Return (X, Y) of the center of cell containing provided text 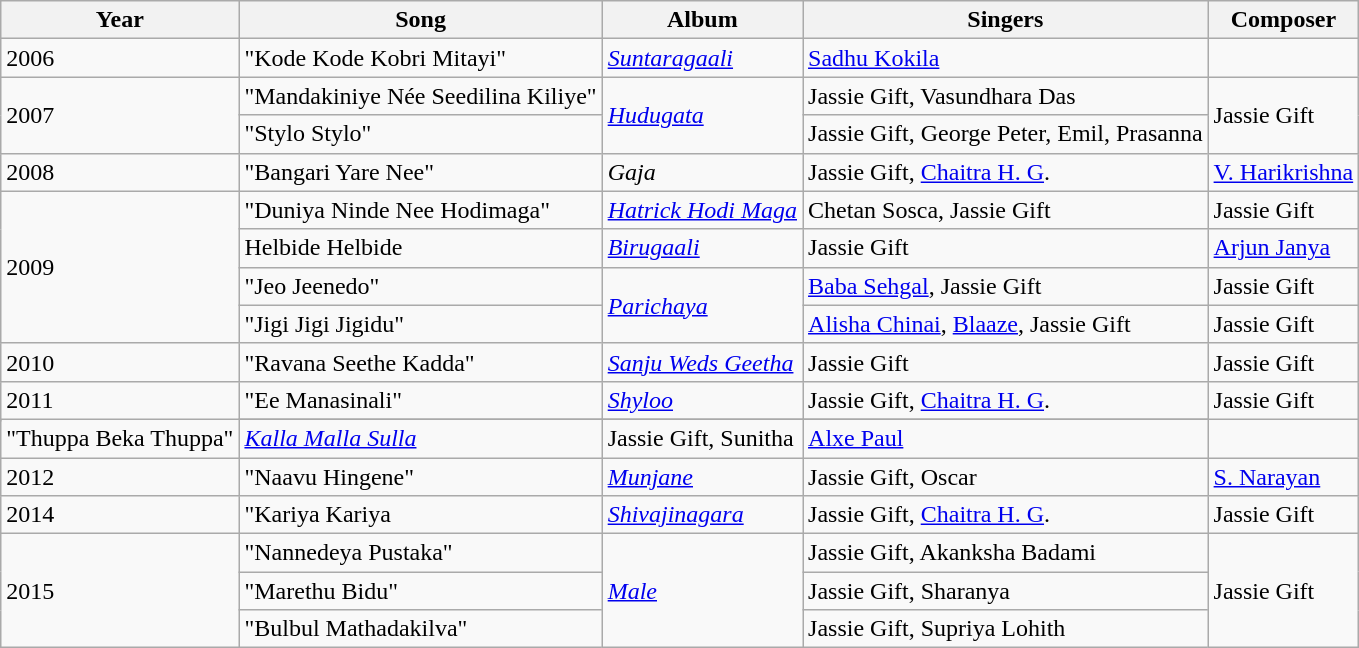
Singers (1006, 20)
2009 (120, 267)
"Jigi Jigi Jigidu" (420, 324)
"Ee Manasinali" (420, 400)
"Jeo Jeenedo" (420, 286)
Birugaali (702, 248)
2010 (120, 362)
Hatrick Hodi Maga (702, 210)
2008 (120, 172)
Sadhu Kokila (1006, 58)
"Bulbul Mathadakilva" (420, 629)
Gaja (702, 172)
Sanju Weds Geetha (702, 362)
Helbide Helbide (420, 248)
"Thuppa Beka Thuppa" (120, 438)
Suntaragaali (702, 58)
"Naavu Hingene" (420, 477)
2012 (120, 477)
"Stylo Stylo" (420, 134)
S. Narayan (1284, 477)
Jassie Gift, Sharanya (1006, 591)
Song (420, 20)
2007 (120, 115)
Jassie Gift, Akanksha Badami (1006, 553)
"Mandakiniye Née Seedilina Kiliye" (420, 96)
Hudugata (702, 115)
Male (702, 591)
2006 (120, 58)
Jassie Gift, Oscar (1006, 477)
2011 (120, 400)
Jassie Gift, Sunitha (702, 438)
Baba Sehgal, Jassie Gift (1006, 286)
Year (120, 20)
"Nannedeya Pustaka" (420, 553)
"Marethu Bidu" (420, 591)
Munjane (702, 477)
Composer (1284, 20)
Parichaya (702, 305)
2014 (120, 515)
V. Harikrishna (1284, 172)
Shivajinagara (702, 515)
Shyloo (702, 400)
Jassie Gift, George Peter, Emil, Prasanna (1006, 134)
"Bangari Yare Nee" (420, 172)
Kalla Malla Sulla (420, 438)
"Kode Kode Kobri Mitayi" (420, 58)
"Ravana Seethe Kadda" (420, 362)
"Kariya Kariya (420, 515)
Alisha Chinai, Blaaze, Jassie Gift (1006, 324)
Jassie Gift, Vasundhara Das (1006, 96)
"Duniya Ninde Nee Hodimaga" (420, 210)
Arjun Janya (1284, 248)
Alxe Paul (1006, 438)
Jassie Gift, Supriya Lohith (1006, 629)
Chetan Sosca, Jassie Gift (1006, 210)
Album (702, 20)
2015 (120, 591)
